Return [X, Y] of the center of cell containing provided text 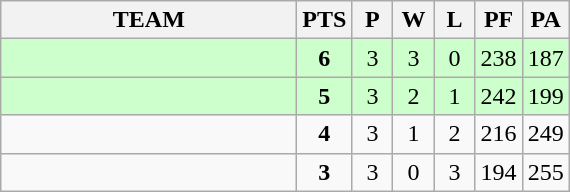
PTS [324, 20]
6 [324, 58]
187 [546, 58]
242 [498, 96]
4 [324, 134]
255 [546, 172]
238 [498, 58]
TEAM [149, 20]
PA [546, 20]
L [454, 20]
W [414, 20]
PF [498, 20]
199 [546, 96]
194 [498, 172]
5 [324, 96]
P [372, 20]
216 [498, 134]
249 [546, 134]
